Return (x, y) of the center of cell containing provided text 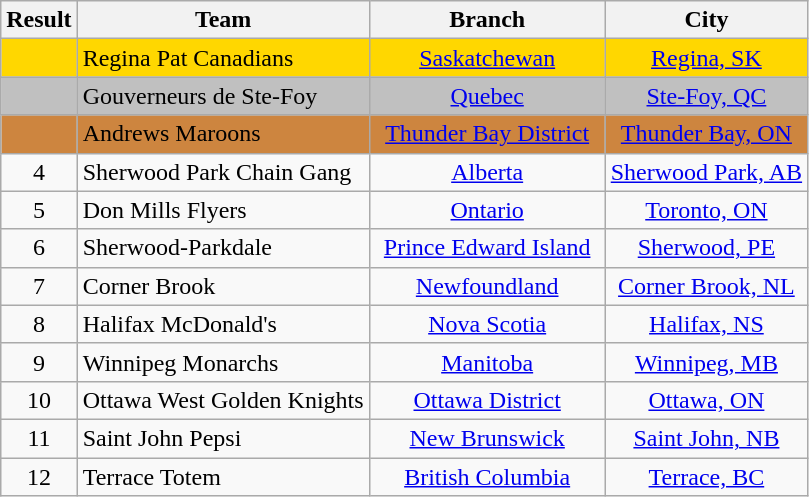
Thunder Bay District (487, 134)
Terrace Totem (223, 477)
Winnipeg Monarchs (223, 362)
Thunder Bay, ON (706, 134)
10 (39, 400)
11 (39, 438)
Regina, SK (706, 58)
Sherwood-Parkdale (223, 248)
Saskatchewan (487, 58)
Gouverneurs de Ste-Foy (223, 96)
Don Mills Flyers (223, 210)
5 (39, 210)
Manitoba (487, 362)
Prince Edward Island (487, 248)
6 (39, 248)
Winnipeg, MB (706, 362)
Andrews Maroons (223, 134)
Terrace, BC (706, 477)
9 (39, 362)
Team (223, 20)
7 (39, 286)
Newfoundland (487, 286)
City (706, 20)
Corner Brook, NL (706, 286)
Sherwood Park, AB (706, 172)
Ottawa, ON (706, 400)
Ste-Foy, QC (706, 96)
Regina Pat Canadians (223, 58)
Branch (487, 20)
8 (39, 324)
Corner Brook (223, 286)
Quebec (487, 96)
Sherwood, PE (706, 248)
Ottawa District (487, 400)
Halifax McDonald's (223, 324)
12 (39, 477)
Halifax, NS (706, 324)
British Columbia (487, 477)
Sherwood Park Chain Gang (223, 172)
Nova Scotia (487, 324)
4 (39, 172)
Saint John, NB (706, 438)
New Brunswick (487, 438)
Result (39, 20)
Ottawa West Golden Knights (223, 400)
Alberta (487, 172)
Saint John Pepsi (223, 438)
Ontario (487, 210)
Toronto, ON (706, 210)
